Search for the cell housing the specified text and yield its [X, Y] center coordinate. 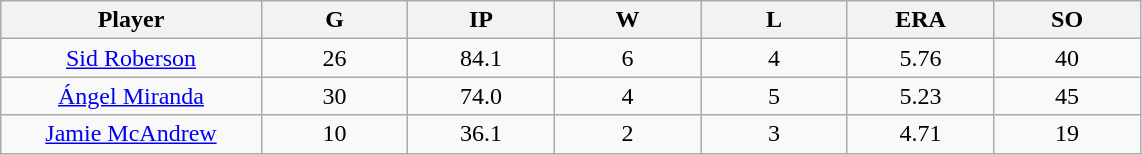
G [334, 20]
3 [774, 134]
45 [1068, 96]
W [628, 20]
L [774, 20]
19 [1068, 134]
26 [334, 58]
36.1 [482, 134]
Jamie McAndrew [131, 134]
10 [334, 134]
84.1 [482, 58]
6 [628, 58]
4.71 [920, 134]
ERA [920, 20]
SO [1068, 20]
IP [482, 20]
30 [334, 96]
5.23 [920, 96]
2 [628, 134]
40 [1068, 58]
5 [774, 96]
Player [131, 20]
Sid Roberson [131, 58]
Ángel Miranda [131, 96]
74.0 [482, 96]
5.76 [920, 58]
